From the cell containing the given text, extract its center point as (x, y) coordinate. 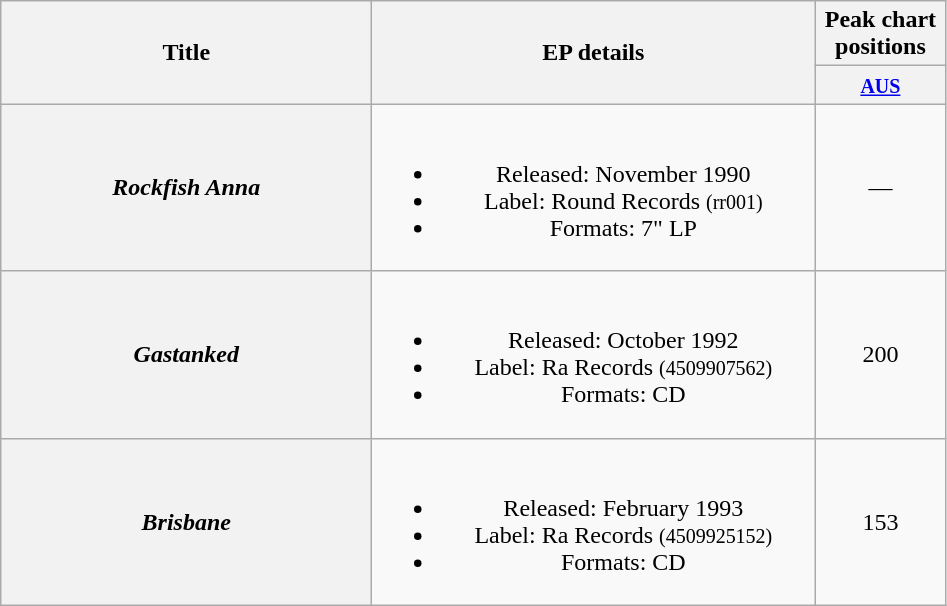
200 (880, 354)
153 (880, 522)
EP details (594, 52)
Gastanked (186, 354)
Title (186, 52)
Released: November 1990Label: Round Records (rr001)Formats: 7" LP (594, 188)
Released: February 1993Label: Ra Records (4509925152)Formats: CD (594, 522)
Peak chartpositions (880, 34)
Brisbane (186, 522)
— (880, 188)
AUS (880, 85)
Rockfish Anna (186, 188)
Released: October 1992Label: Ra Records (4509907562)Formats: CD (594, 354)
